Scan for the cell matching the given text and deliver its [x, y] coordinate at center. 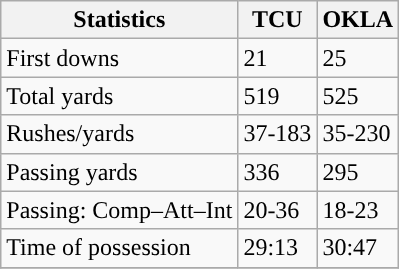
519 [278, 96]
Statistics [120, 20]
29:13 [278, 248]
37-183 [278, 134]
Passing: Comp–Att–Int [120, 210]
Total yards [120, 96]
525 [358, 96]
21 [278, 58]
First downs [120, 58]
35-230 [358, 134]
25 [358, 58]
295 [358, 172]
Time of possession [120, 248]
Rushes/yards [120, 134]
18-23 [358, 210]
OKLA [358, 20]
TCU [278, 20]
Passing yards [120, 172]
336 [278, 172]
30:47 [358, 248]
20-36 [278, 210]
